For the text-containing cell, return its midpoint in [x, y] coordinate format. 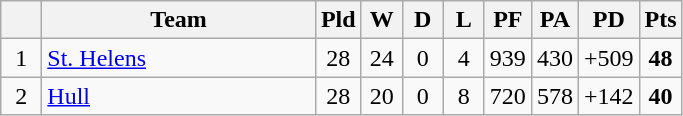
20 [382, 96]
1 [22, 58]
40 [660, 96]
Team [179, 20]
Pld [338, 20]
Hull [179, 96]
PD [608, 20]
430 [554, 58]
+509 [608, 58]
St. Helens [179, 58]
720 [508, 96]
PF [508, 20]
+142 [608, 96]
PA [554, 20]
4 [464, 58]
8 [464, 96]
48 [660, 58]
L [464, 20]
939 [508, 58]
D [422, 20]
Pts [660, 20]
578 [554, 96]
W [382, 20]
24 [382, 58]
2 [22, 96]
